From the cell containing the given text, extract its center point as (X, Y) coordinate. 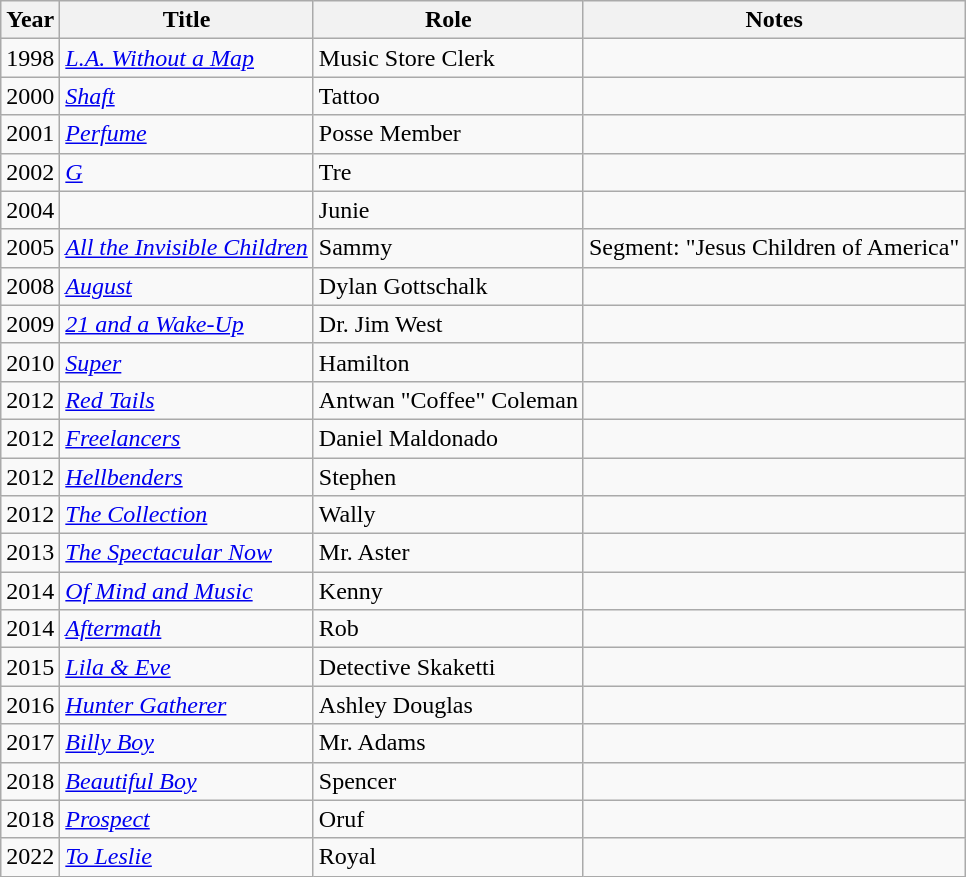
Rob (448, 629)
Tre (448, 172)
L.A. Without a Map (186, 58)
Beautiful Boy (186, 781)
Junie (448, 210)
2013 (30, 553)
Red Tails (186, 400)
Antwan "Coffee" Coleman (448, 400)
All the Invisible Children (186, 248)
Of Mind and Music (186, 591)
2017 (30, 743)
August (186, 286)
Lila & Eve (186, 667)
1998 (30, 58)
Freelancers (186, 438)
2015 (30, 667)
Royal (448, 857)
Shaft (186, 96)
Role (448, 20)
Hamilton (448, 362)
Notes (774, 20)
2005 (30, 248)
2008 (30, 286)
2004 (30, 210)
Wally (448, 515)
Hellbenders (186, 477)
G (186, 172)
The Spectacular Now (186, 553)
21 and a Wake-Up (186, 324)
Billy Boy (186, 743)
Hunter Gatherer (186, 705)
Oruf (448, 819)
Posse Member (448, 134)
Mr. Adams (448, 743)
Sammy (448, 248)
Stephen (448, 477)
Perfume (186, 134)
2016 (30, 705)
Dylan Gottschalk (448, 286)
Prospect (186, 819)
Year (30, 20)
2002 (30, 172)
Detective Skaketti (448, 667)
2022 (30, 857)
Kenny (448, 591)
2010 (30, 362)
Tattoo (448, 96)
The Collection (186, 515)
Title (186, 20)
Aftermath (186, 629)
2001 (30, 134)
2009 (30, 324)
Dr. Jim West (448, 324)
Segment: "Jesus Children of America" (774, 248)
To Leslie (186, 857)
2000 (30, 96)
Super (186, 362)
Mr. Aster (448, 553)
Music Store Clerk (448, 58)
Spencer (448, 781)
Ashley Douglas (448, 705)
Daniel Maldonado (448, 438)
